Detect which cell encompasses the target text, then output its [X, Y] center coordinate. 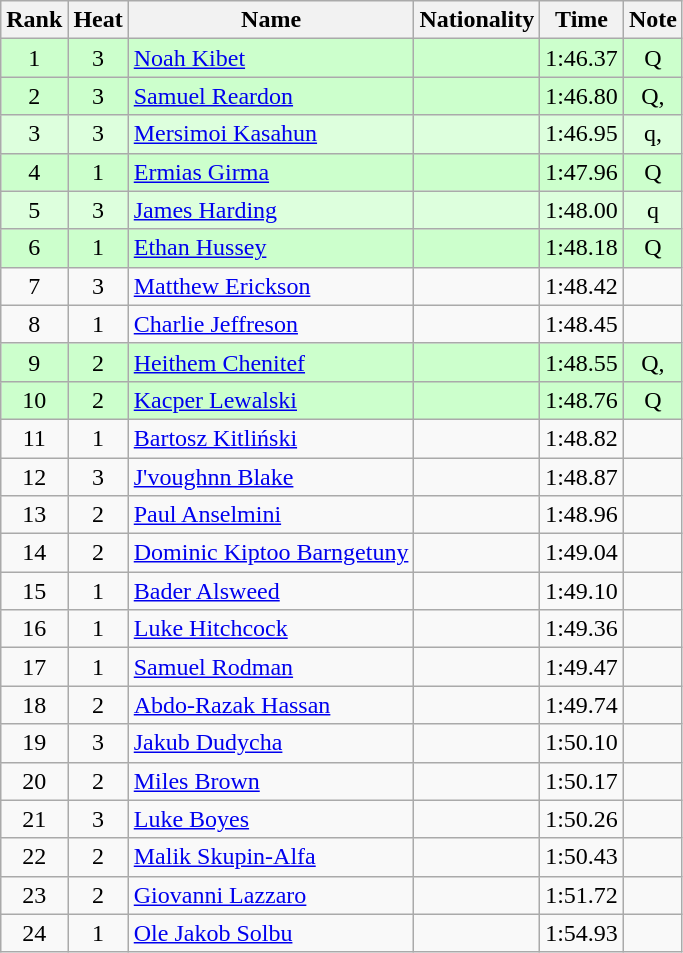
Rank [34, 20]
23 [34, 895]
q, [652, 134]
1:49.74 [582, 705]
Note [652, 20]
1:46.37 [582, 58]
Samuel Rodman [271, 667]
1:46.95 [582, 134]
22 [34, 857]
Dominic Kiptoo Barngetuny [271, 553]
q [652, 210]
10 [34, 400]
1:51.72 [582, 895]
Heat [98, 20]
7 [34, 286]
18 [34, 705]
14 [34, 553]
11 [34, 438]
J'voughnn Blake [271, 477]
6 [34, 248]
Ethan Hussey [271, 248]
Luke Boyes [271, 819]
1:48.55 [582, 362]
20 [34, 781]
Nationality [477, 20]
Kacper Lewalski [271, 400]
Miles Brown [271, 781]
1:48.82 [582, 438]
1:49.10 [582, 591]
12 [34, 477]
Bartosz Kitliński [271, 438]
Charlie Jeffreson [271, 324]
Ermias Girma [271, 172]
1:54.93 [582, 933]
Jakub Dudycha [271, 743]
21 [34, 819]
1:48.42 [582, 286]
Mersimoi Kasahun [271, 134]
1:50.17 [582, 781]
Bader Alsweed [271, 591]
Giovanni Lazzaro [271, 895]
Ole Jakob Solbu [271, 933]
1:50.43 [582, 857]
1:47.96 [582, 172]
Name [271, 20]
19 [34, 743]
Luke Hitchcock [271, 629]
Matthew Erickson [271, 286]
Malik Skupin-Alfa [271, 857]
17 [34, 667]
1:48.76 [582, 400]
1:48.18 [582, 248]
9 [34, 362]
James Harding [271, 210]
1:50.10 [582, 743]
16 [34, 629]
1:50.26 [582, 819]
1:49.47 [582, 667]
5 [34, 210]
13 [34, 515]
15 [34, 591]
1:48.87 [582, 477]
Noah Kibet [271, 58]
24 [34, 933]
Samuel Reardon [271, 96]
Heithem Chenitef [271, 362]
8 [34, 324]
Time [582, 20]
4 [34, 172]
1:49.36 [582, 629]
Abdo-Razak Hassan [271, 705]
1:48.45 [582, 324]
1:48.00 [582, 210]
1:48.96 [582, 515]
1:46.80 [582, 96]
Paul Anselmini [271, 515]
1:49.04 [582, 553]
